For the text-containing cell, return its midpoint in (X, Y) coordinate format. 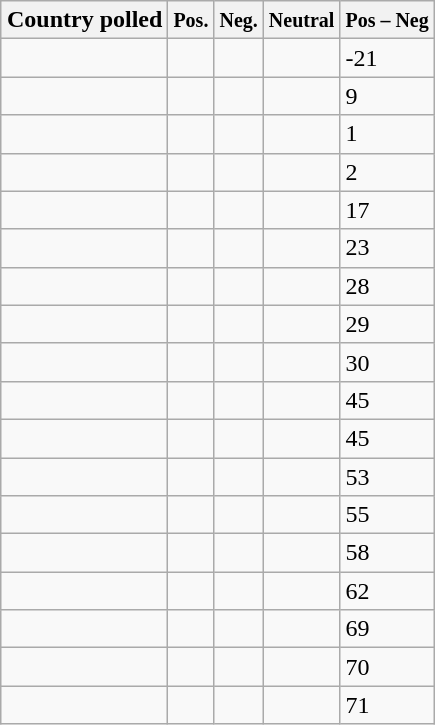
2 (387, 172)
9 (387, 96)
69 (387, 629)
53 (387, 477)
-21 (387, 58)
58 (387, 553)
Neutral (302, 20)
Pos – Neg (387, 20)
71 (387, 705)
Country polled (84, 20)
70 (387, 667)
17 (387, 210)
62 (387, 591)
Neg. (238, 20)
23 (387, 248)
29 (387, 324)
30 (387, 362)
55 (387, 515)
Pos. (191, 20)
1 (387, 134)
28 (387, 286)
